Search for the cell housing the specified text and yield its [X, Y] center coordinate. 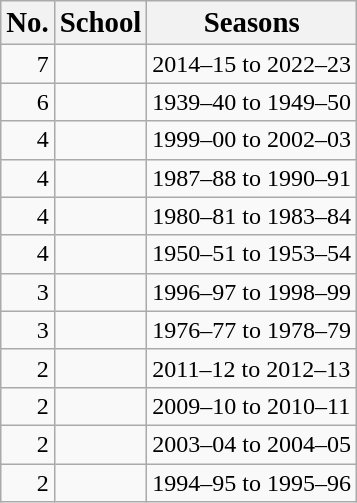
7 [28, 64]
1987–88 to 1990–91 [252, 178]
2014–15 to 2022–23 [252, 64]
2003–04 to 2004–05 [252, 444]
No. [28, 23]
1996–97 to 1998–99 [252, 292]
6 [28, 102]
Seasons [252, 23]
2009–10 to 2010–11 [252, 406]
1999–00 to 2002–03 [252, 140]
1950–51 to 1953–54 [252, 254]
1980–81 to 1983–84 [252, 216]
1994–95 to 1995–96 [252, 483]
1939–40 to 1949–50 [252, 102]
2011–12 to 2012–13 [252, 368]
1976–77 to 1978–79 [252, 330]
School [100, 23]
